Output the [X, Y] coordinate of the center of the cell containing the given text.  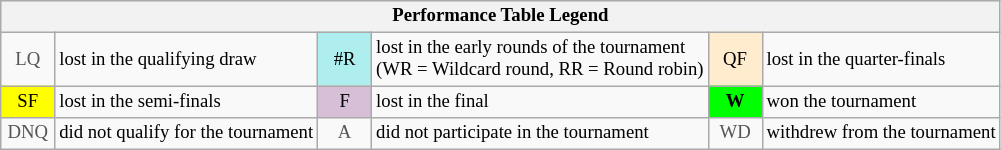
withdrew from the tournament [881, 134]
F [345, 102]
SF [28, 102]
did not qualify for the tournament [186, 134]
DNQ [28, 134]
did not participate in the tournament [540, 134]
WD [735, 134]
lost in the quarter-finals [881, 60]
#R [345, 60]
lost in the final [540, 102]
W [735, 102]
LQ [28, 60]
lost in the semi-finals [186, 102]
QF [735, 60]
Performance Table Legend [500, 16]
won the tournament [881, 102]
A [345, 134]
lost in the early rounds of the tournament(WR = Wildcard round, RR = Round robin) [540, 60]
lost in the qualifying draw [186, 60]
